Capture the cell that displays the provided text and extract its [x, y] central coordinate. 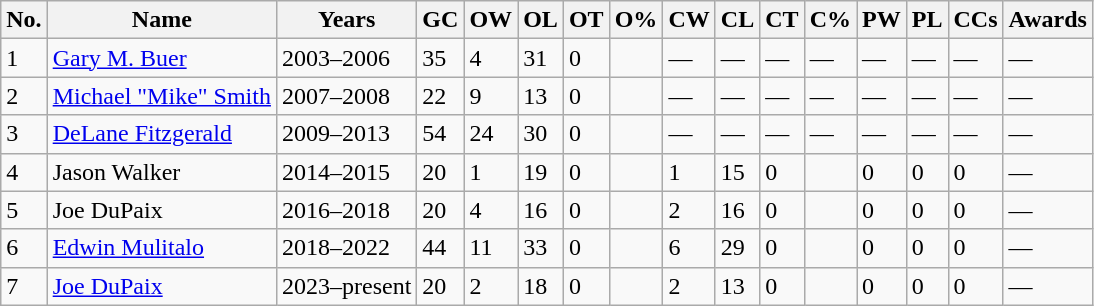
2023–present [346, 286]
2016–2018 [346, 210]
CCs [976, 20]
O% [636, 20]
7 [24, 286]
Edwin Mulitalo [162, 248]
9 [491, 96]
CT [782, 20]
PW [882, 20]
29 [737, 248]
DeLane Fitzgerald [162, 134]
33 [541, 248]
GC [440, 20]
CL [737, 20]
30 [541, 134]
54 [440, 134]
5 [24, 210]
24 [491, 134]
11 [491, 248]
2014–2015 [346, 172]
35 [440, 58]
Years [346, 20]
15 [737, 172]
18 [541, 286]
No. [24, 20]
3 [24, 134]
OW [491, 20]
Gary M. Buer [162, 58]
PL [927, 20]
CW [689, 20]
31 [541, 58]
C% [830, 20]
2003–2006 [346, 58]
Michael "Mike" Smith [162, 96]
44 [440, 248]
Jason Walker [162, 172]
Name [162, 20]
OT [586, 20]
2009–2013 [346, 134]
2007–2008 [346, 96]
22 [440, 96]
2018–2022 [346, 248]
OL [541, 20]
Awards [1048, 20]
19 [541, 172]
